Extract the [X, Y] coordinate from the center of the cell holding the provided text.  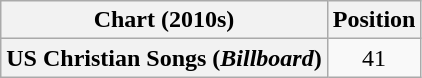
Chart (2010s) [164, 20]
Position [374, 20]
41 [374, 58]
US Christian Songs (Billboard) [164, 58]
